Extract the [x, y] coordinate from the center of the cell holding the provided text.  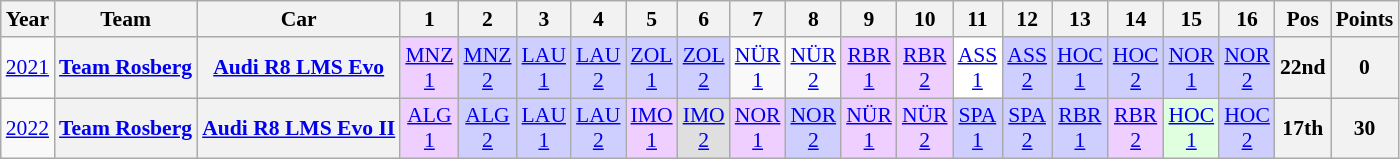
SPA1 [978, 128]
SPA2 [1027, 128]
ALG2 [487, 128]
4 [598, 19]
Pos [1303, 19]
5 [652, 19]
ZOL2 [704, 68]
MNZ2 [487, 68]
Year [28, 19]
6 [704, 19]
3 [544, 19]
IMO1 [652, 128]
Team [126, 19]
Points [1365, 19]
30 [1365, 128]
10 [925, 19]
12 [1027, 19]
Car [298, 19]
22nd [1303, 68]
2 [487, 19]
ASS1 [978, 68]
16 [1247, 19]
Audi R8 LMS Evo II [298, 128]
0 [1365, 68]
ALG1 [429, 128]
ASS2 [1027, 68]
MNZ1 [429, 68]
7 [758, 19]
IMO2 [704, 128]
1 [429, 19]
13 [1080, 19]
ZOL1 [652, 68]
8 [813, 19]
2022 [28, 128]
17th [1303, 128]
2021 [28, 68]
Audi R8 LMS Evo [298, 68]
11 [978, 19]
14 [1136, 19]
15 [1191, 19]
9 [869, 19]
